For the text-containing cell, return its midpoint in [x, y] coordinate format. 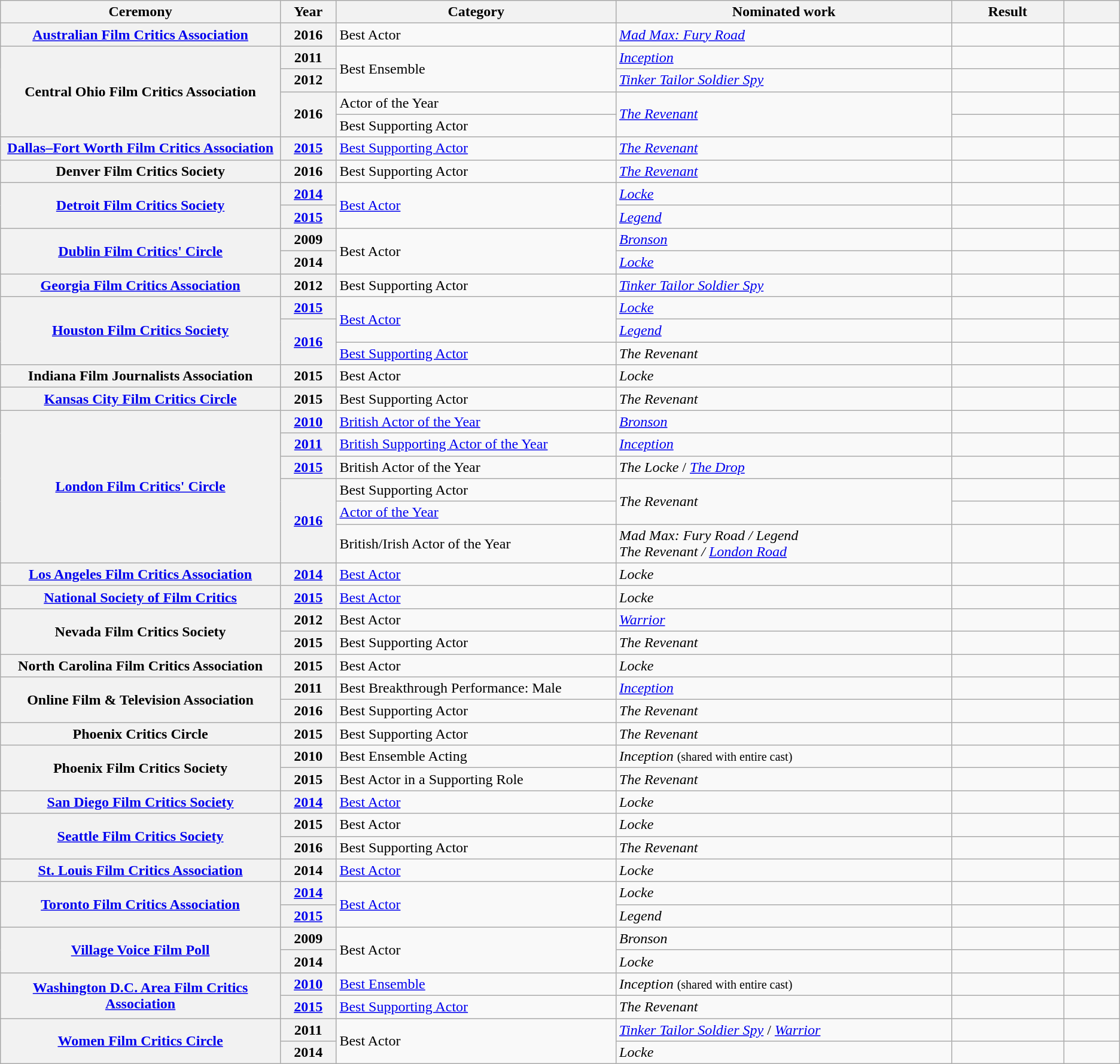
Washington D.C. Area Film Critics Association [141, 995]
Ceremony [141, 12]
Best Actor in a Supporting Role [476, 779]
San Diego Film Critics Society [141, 802]
Village Voice Film Poll [141, 950]
British Supporting Actor of the Year [476, 444]
Houston Film Critics Society [141, 331]
Result [1008, 12]
Tinker Tailor Soldier Spy / Warrior [784, 1029]
Indiana Film Journalists Association [141, 376]
National Society of Film Critics [141, 597]
London Film Critics' Circle [141, 487]
Central Ohio Film Critics Association [141, 92]
Los Angeles Film Critics Association [141, 574]
Australian Film Critics Association [141, 35]
Georgia Film Critics Association [141, 285]
Detroit Film Critics Society [141, 205]
Nominated work [784, 12]
Mad Max: Fury Road [784, 35]
Year [308, 12]
The Locke / The Drop [784, 467]
Toronto Film Critics Association [141, 904]
Dallas–Fort Worth Film Critics Association [141, 148]
Mad Max: Fury Road / Legend The Revenant / London Road [784, 543]
Best Ensemble Acting [476, 757]
North Carolina Film Critics Association [141, 666]
Best Breakthrough Performance: Male [476, 688]
Phoenix Film Critics Society [141, 768]
Seattle Film Critics Society [141, 836]
Women Film Critics Circle [141, 1041]
Category [476, 12]
Warrior [784, 620]
Online Film & Television Association [141, 700]
Phoenix Critics Circle [141, 734]
Nevada Film Critics Society [141, 631]
Dublin Film Critics' Circle [141, 251]
British/Irish Actor of the Year [476, 543]
Kansas City Film Critics Circle [141, 399]
St. Louis Film Critics Association [141, 870]
Denver Film Critics Society [141, 171]
